Detect which cell encompasses the target text, then output its [X, Y] center coordinate. 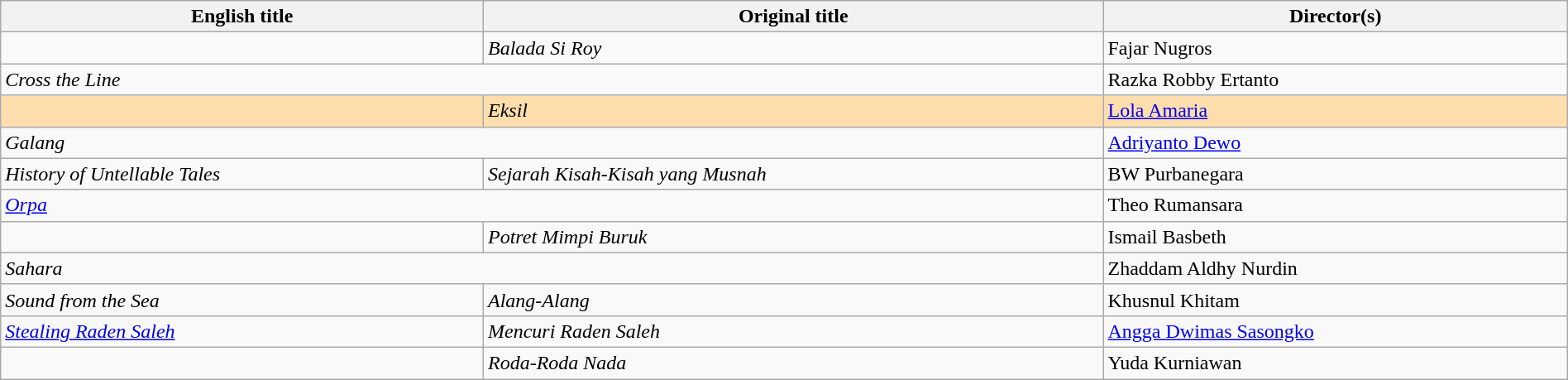
Director(s) [1335, 17]
Yuda Kurniawan [1335, 363]
Adriyanto Dewo [1335, 142]
BW Purbanegara [1335, 174]
English title [242, 17]
Ismail Basbeth [1335, 237]
Fajar Nugros [1335, 48]
Galang [552, 142]
Angga Dwimas Sasongko [1335, 331]
Mencuri Raden Saleh [794, 331]
Alang-Alang [794, 300]
Potret Mimpi Buruk [794, 237]
Balada Si Roy [794, 48]
Khusnul Khitam [1335, 300]
Roda-Roda Nada [794, 363]
Theo Rumansara [1335, 205]
Sound from the Sea [242, 300]
Razka Robby Ertanto [1335, 79]
Sahara [552, 268]
Lola Amaria [1335, 111]
Sejarah Kisah-Kisah yang Musnah [794, 174]
Orpa [552, 205]
Stealing Raden Saleh [242, 331]
Zhaddam Aldhy Nurdin [1335, 268]
Original title [794, 17]
Cross the Line [552, 79]
History of Untellable Tales [242, 174]
Eksil [794, 111]
